Search for the cell housing the specified text and yield its (x, y) center coordinate. 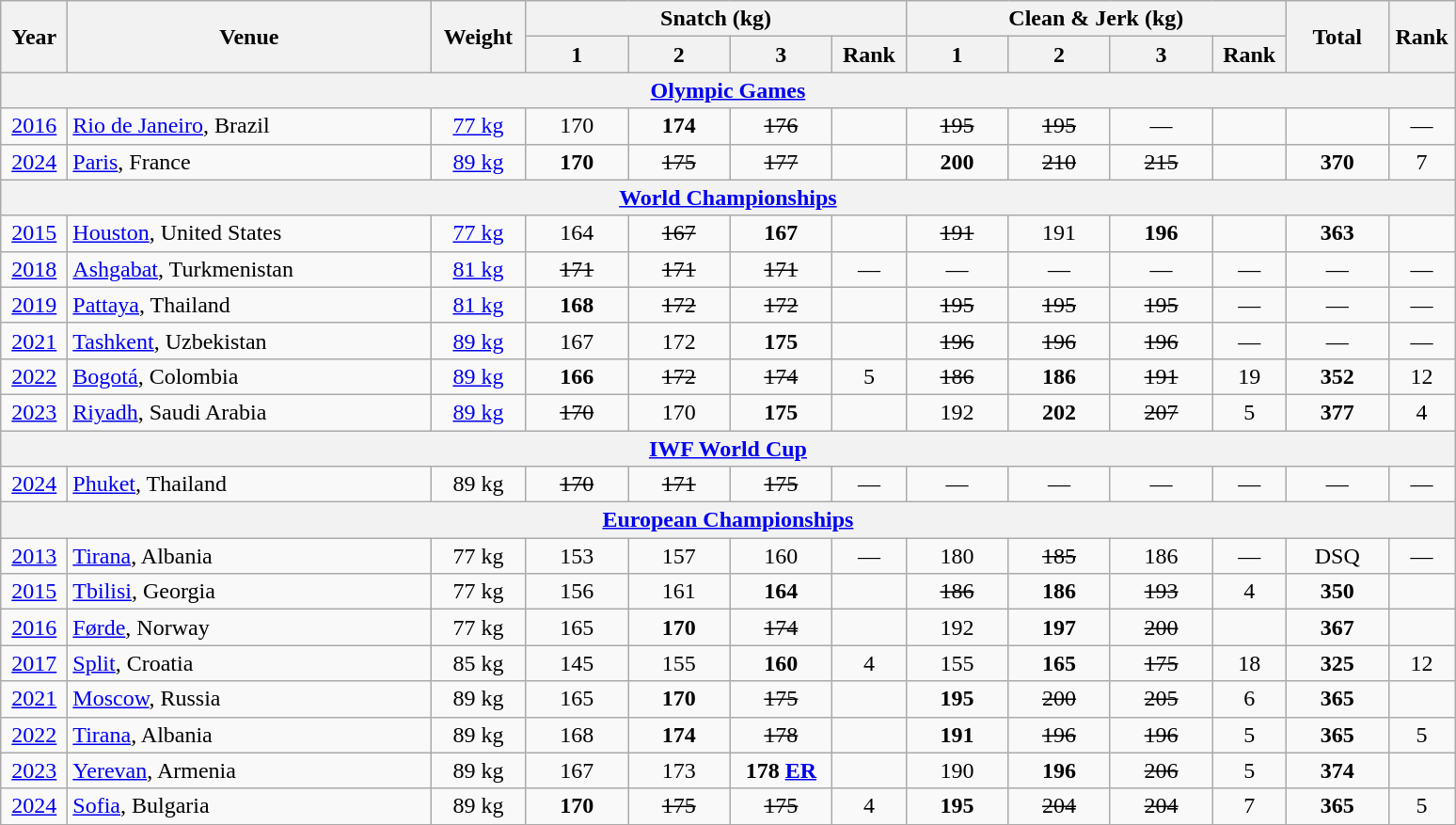
Pattaya, Thailand (249, 305)
180 (957, 556)
193 (1161, 592)
352 (1337, 376)
Clean & Jerk (kg) (1096, 19)
Moscow, Russia (249, 699)
Houston, United States (249, 233)
2017 (34, 663)
157 (679, 556)
202 (1059, 412)
207 (1161, 412)
Ashgabat, Turkmenistan (249, 269)
Tashkent, Uzbekistan (249, 341)
325 (1337, 663)
Olympic Games (728, 90)
Førde, Norway (249, 627)
178 ER (781, 770)
18 (1249, 663)
Yerevan, Armenia (249, 770)
Total (1337, 37)
367 (1337, 627)
370 (1337, 162)
185 (1059, 556)
215 (1161, 162)
206 (1161, 770)
85 kg (478, 663)
210 (1059, 162)
World Championships (728, 198)
19 (1249, 376)
161 (679, 592)
197 (1059, 627)
Weight (478, 37)
176 (781, 126)
Riyadh, Saudi Arabia (249, 412)
363 (1337, 233)
DSQ (1337, 556)
153 (578, 556)
European Championships (728, 520)
Rio de Janeiro, Brazil (249, 126)
IWF World Cup (728, 449)
2019 (34, 305)
Tbilisi, Georgia (249, 592)
Venue (249, 37)
6 (1249, 699)
350 (1337, 592)
205 (1161, 699)
Phuket, Thailand (249, 484)
156 (578, 592)
145 (578, 663)
178 (781, 735)
374 (1337, 770)
190 (957, 770)
177 (781, 162)
2013 (34, 556)
Snatch (kg) (716, 19)
Paris, France (249, 162)
Split, Croatia (249, 663)
173 (679, 770)
377 (1337, 412)
Sofia, Bulgaria (249, 806)
Year (34, 37)
2018 (34, 269)
166 (578, 376)
Bogotá, Colombia (249, 376)
